Locate the cell with the specified text and output its [x, y] center coordinate. 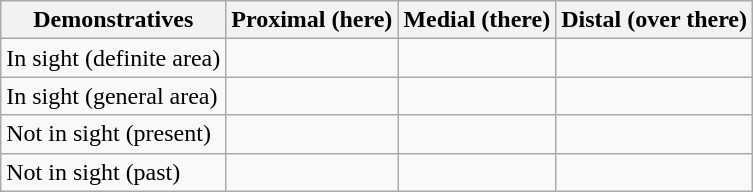
In sight (general area) [114, 96]
Not in sight (present) [114, 134]
Not in sight (past) [114, 172]
Distal (over there) [654, 20]
Demonstratives [114, 20]
Medial (there) [477, 20]
In sight (definite area) [114, 58]
Proximal (here) [312, 20]
